Identify which cell holds the provided text, then report its [X, Y] central coordinate. 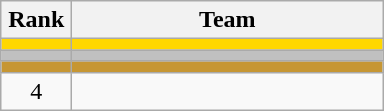
4 [36, 91]
Rank [36, 20]
Team [228, 20]
